Scan for the cell matching the given text and deliver its (X, Y) coordinate at center. 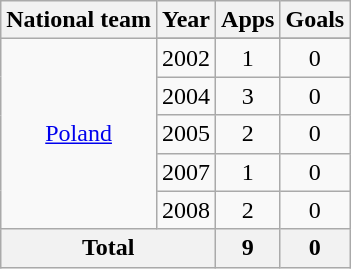
Goals (315, 20)
Year (186, 20)
2007 (186, 172)
National team (79, 20)
2002 (186, 58)
2005 (186, 134)
9 (248, 248)
3 (248, 96)
2008 (186, 210)
2004 (186, 96)
Total (108, 248)
Poland (79, 134)
Apps (248, 20)
